Detect which cell encompasses the target text, then output its [x, y] center coordinate. 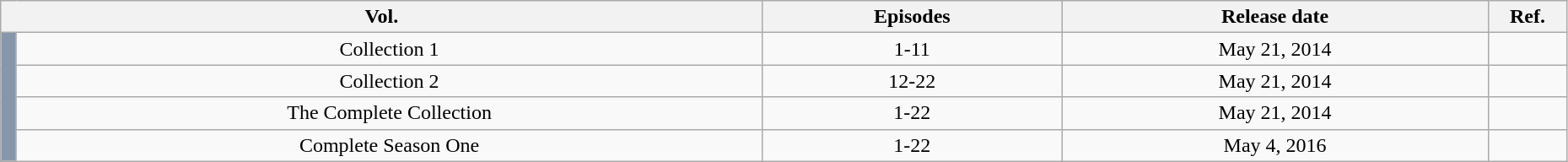
Collection 1 [390, 49]
Vol. [381, 17]
Release date [1275, 17]
May 4, 2016 [1275, 145]
Episodes [913, 17]
1-11 [913, 49]
The Complete Collection [390, 113]
Collection 2 [390, 81]
Ref. [1528, 17]
Complete Season One [390, 145]
12-22 [913, 81]
